From the cell containing the given text, extract its center point as [X, Y] coordinate. 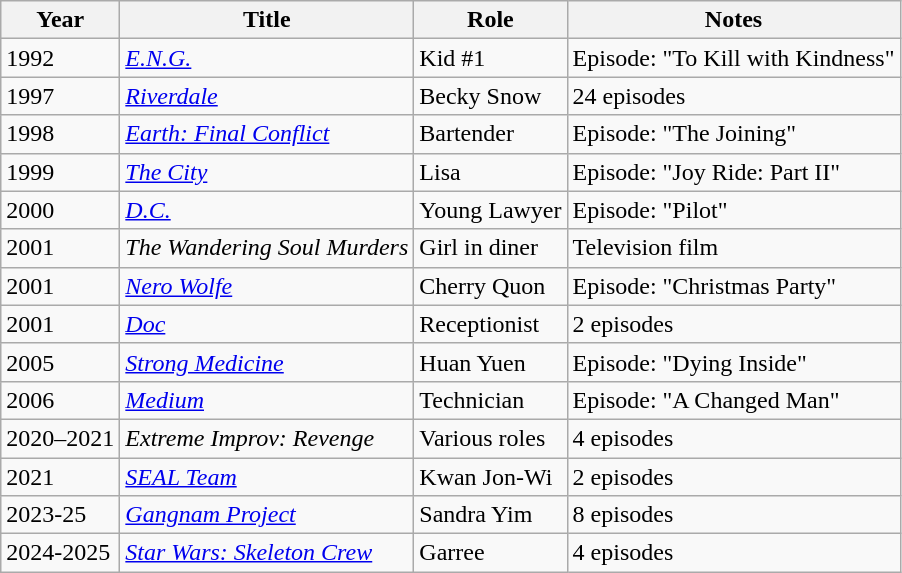
Young Lawyer [490, 210]
Cherry Quon [490, 286]
Various roles [490, 438]
2021 [60, 477]
Title [267, 20]
Episode: "To Kill with Kindness" [734, 58]
Star Wars: Skeleton Crew [267, 553]
The Wandering Soul Murders [267, 248]
Episode: "Pilot" [734, 210]
2024-2025 [60, 553]
E.N.G. [267, 58]
1999 [60, 172]
Strong Medicine [267, 362]
24 episodes [734, 96]
SEAL Team [267, 477]
2023-25 [60, 515]
Gangnam Project [267, 515]
Episode: "Christmas Party" [734, 286]
Huan Yuen [490, 362]
Notes [734, 20]
Becky Snow [490, 96]
Kwan Jon-Wi [490, 477]
Episode: "A Changed Man" [734, 400]
Doc [267, 324]
Year [60, 20]
1992 [60, 58]
Medium [267, 400]
Girl in diner [490, 248]
Extreme Improv: Revenge [267, 438]
1998 [60, 134]
Riverdale [267, 96]
D.C. [267, 210]
Lisa [490, 172]
Role [490, 20]
Technician [490, 400]
The City [267, 172]
8 episodes [734, 515]
Garree [490, 553]
2005 [60, 362]
Episode: "Dying Inside" [734, 362]
Episode: "Joy Ride: Part II" [734, 172]
Earth: Final Conflict [267, 134]
2000 [60, 210]
Bartender [490, 134]
2020–2021 [60, 438]
Nero Wolfe [267, 286]
Television film [734, 248]
Receptionist [490, 324]
1997 [60, 96]
Sandra Yim [490, 515]
Episode: "The Joining" [734, 134]
Kid #1 [490, 58]
2006 [60, 400]
